Identify which cell holds the provided text, then report its (X, Y) central coordinate. 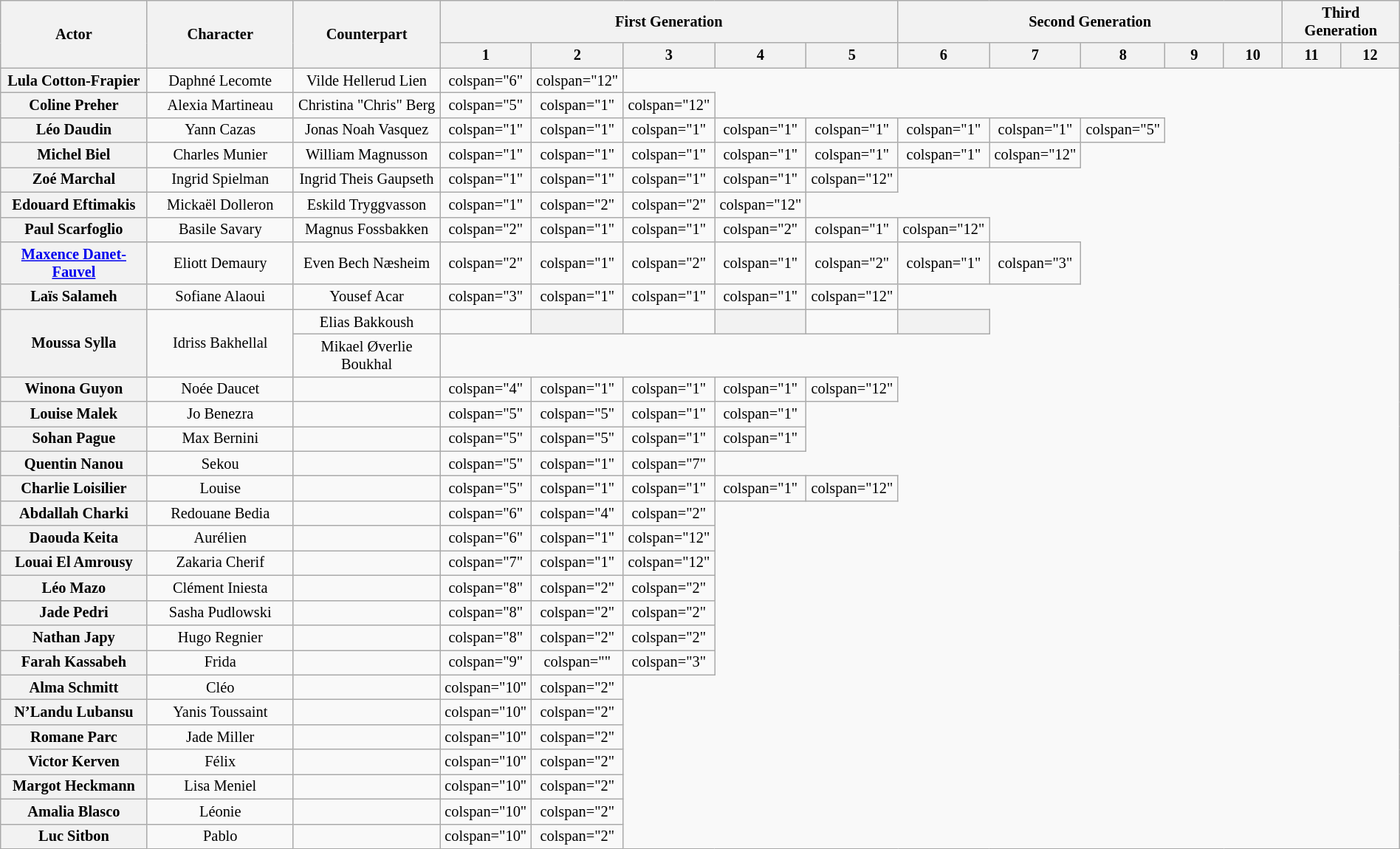
Luc Sitbon (74, 836)
Character (220, 34)
Louise (220, 488)
N’Landu Lubansu (74, 712)
Sekou (220, 464)
Jonas Noah Vasquez (366, 130)
Second Generation (1090, 21)
Amalia Blasco (74, 811)
Yann Cazas (220, 130)
2 (577, 55)
Edouard Eftimakis (74, 204)
Louai El Amrousy (74, 563)
Yousef Acar (366, 297)
Abdallah Charki (74, 513)
1 (486, 55)
9 (1195, 55)
10 (1252, 55)
Winona Guyon (74, 389)
Laïs Salameh (74, 297)
Basile Savary (220, 230)
William Magnusson (366, 155)
Mikael Øverlie Boukhal (366, 355)
Léo Mazo (74, 588)
Pablo (220, 836)
Quentin Nanou (74, 464)
Redouane Bedia (220, 513)
Louise Malek (74, 414)
4 (761, 55)
Coline Preher (74, 105)
Noée Daucet (220, 389)
Jo Benezra (220, 414)
Yanis Toussaint (220, 712)
Ingrid Spielman (220, 179)
Daphné Lecomte (220, 80)
Counterpart (366, 34)
Farah Kassabeh (74, 662)
Sofiane Alaoui (220, 297)
12 (1370, 55)
Even Bech Næsheim (366, 263)
3 (669, 55)
6 (944, 55)
Elias Bakkoush (366, 322)
Sasha Pudlowski (220, 613)
Nathan Japy (74, 637)
Paul Scarfoglio (74, 230)
Frida (220, 662)
Lisa Meniel (220, 786)
Ingrid Theis Gaupseth (366, 179)
Aurélien (220, 538)
Daouda Keita (74, 538)
Alma Schmitt (74, 687)
Jade Pedri (74, 613)
Margot Heckmann (74, 786)
Jade Miller (220, 737)
Cléo (220, 687)
Léo Daudin (74, 130)
Félix (220, 762)
Alexia Martineau (220, 105)
11 (1311, 55)
Moussa Sylla (74, 343)
colspan="" (577, 662)
Sohan Pague (74, 439)
8 (1123, 55)
Christina "Chris" Berg (366, 105)
Mickaël Dolleron (220, 204)
5 (852, 55)
Romane Parc (74, 737)
Idriss Bakhellal (220, 343)
Third Generation (1341, 21)
Clément Iniesta (220, 588)
Léonie (220, 811)
Magnus Fossbakken (366, 230)
Actor (74, 34)
Michel Biel (74, 155)
Victor Kerven (74, 762)
First Generation (669, 21)
colspan="9" (486, 662)
Max Bernini (220, 439)
Vilde Hellerud Lien (366, 80)
Charles Munier (220, 155)
Zoé Marchal (74, 179)
Lula Cotton-Frapier (74, 80)
Charlie Loisilier (74, 488)
7 (1035, 55)
Zakaria Cherif (220, 563)
Eskild Tryggvasson (366, 204)
Eliott Demaury (220, 263)
Hugo Regnier (220, 637)
Maxence Danet-Fauvel (74, 263)
